Capture the cell that displays the provided text and extract its (X, Y) central coordinate. 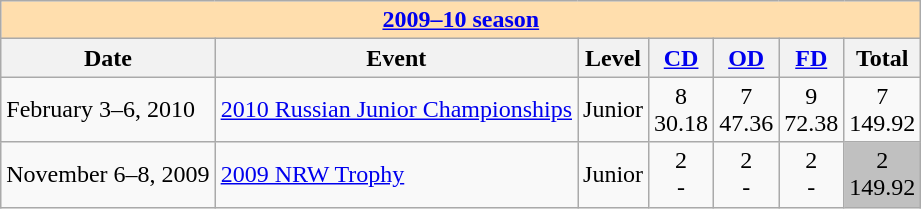
2009 NRW Trophy (396, 174)
November 6–8, 2009 (108, 174)
February 3–6, 2010 (108, 110)
Level (614, 58)
Total (882, 58)
7 149.92 (882, 110)
7 47.36 (746, 110)
FD (812, 58)
Event (396, 58)
CD (682, 58)
2 149.92 (882, 174)
OD (746, 58)
2009–10 season (461, 20)
Date (108, 58)
9 72.38 (812, 110)
8 30.18 (682, 110)
2010 Russian Junior Championships (396, 110)
